Identify which cell holds the provided text, then report its [X, Y] central coordinate. 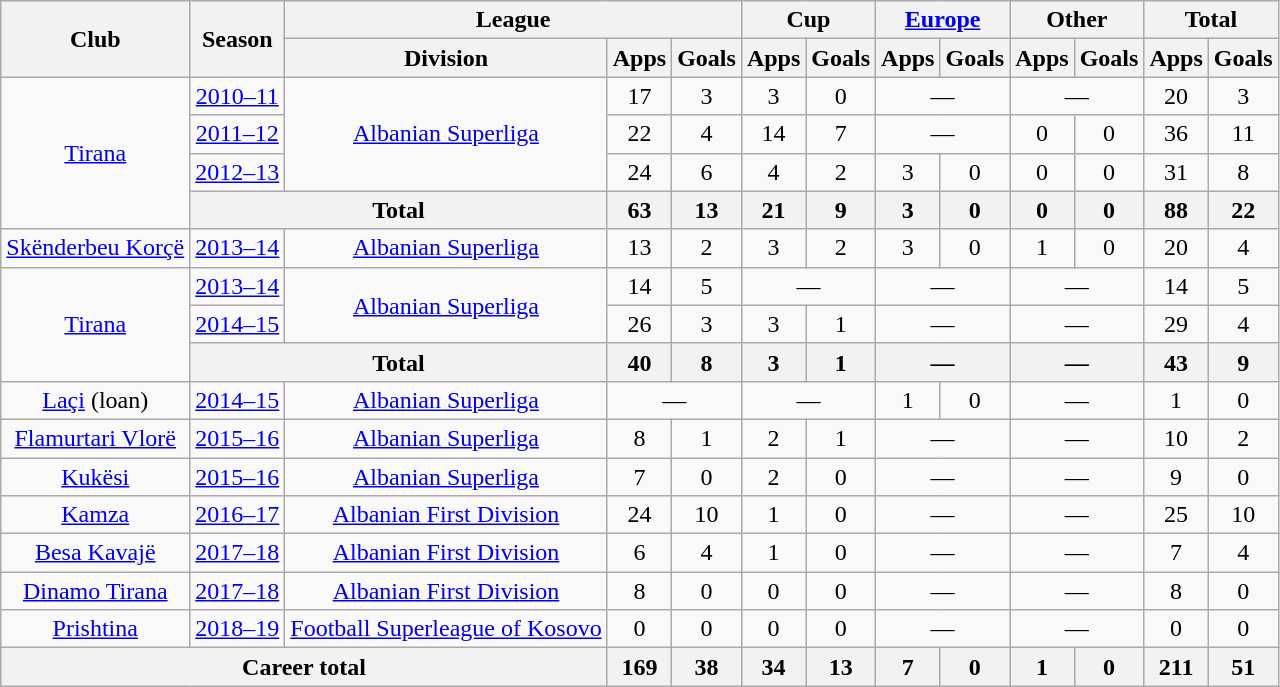
25 [1176, 515]
Kukësi [96, 477]
Cup [808, 20]
51 [1243, 667]
Football Superleague of Kosovo [446, 629]
2018–19 [238, 629]
38 [707, 667]
League [514, 20]
169 [639, 667]
211 [1176, 667]
Flamurtari Vlorë [96, 438]
Skënderbeu Korçë [96, 248]
Division [446, 58]
Other [1077, 20]
Dinamo Tirana [96, 591]
43 [1176, 362]
11 [1243, 134]
2016–17 [238, 515]
Besa Kavajë [96, 553]
63 [639, 210]
Club [96, 39]
29 [1176, 324]
Prishtina [96, 629]
31 [1176, 172]
26 [639, 324]
34 [773, 667]
2012–13 [238, 172]
Laçi (loan) [96, 400]
Career total [304, 667]
40 [639, 362]
2011–12 [238, 134]
17 [639, 96]
2010–11 [238, 96]
Kamza [96, 515]
36 [1176, 134]
21 [773, 210]
Europe [943, 20]
Season [238, 39]
88 [1176, 210]
